Provide the [X, Y] coordinate of the cell's center where the given text is located.  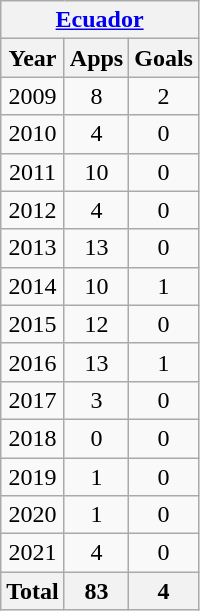
Apps [96, 58]
2010 [33, 134]
Ecuador [100, 20]
12 [96, 324]
2015 [33, 324]
Year [33, 58]
2020 [33, 515]
2017 [33, 400]
2019 [33, 477]
2012 [33, 210]
83 [96, 591]
2018 [33, 438]
3 [96, 400]
8 [96, 96]
Total [33, 591]
2014 [33, 286]
2013 [33, 248]
2009 [33, 96]
2021 [33, 553]
2011 [33, 172]
2 [164, 96]
Goals [164, 58]
2016 [33, 362]
